For the text-containing cell, return its midpoint in [x, y] coordinate format. 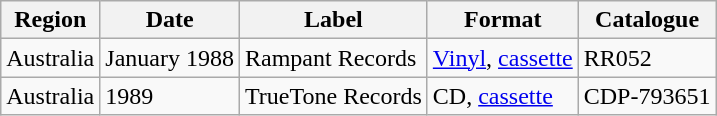
RR052 [647, 58]
CDP-793651 [647, 96]
Vinyl, cassette [502, 58]
1989 [170, 96]
TrueTone Records [334, 96]
Catalogue [647, 20]
Format [502, 20]
Date [170, 20]
Rampant Records [334, 58]
January 1988 [170, 58]
Region [50, 20]
Label [334, 20]
CD, cassette [502, 96]
